Search for the cell housing the specified text and yield its [x, y] center coordinate. 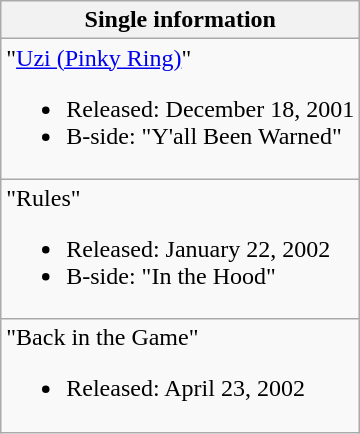
Single information [180, 20]
"Uzi (Pinky Ring)"Released: December 18, 2001B-side: "Y'all Been Warned" [180, 109]
"Back in the Game"Released: April 23, 2002 [180, 376]
"Rules"Released: January 22, 2002B-side: "In the Hood" [180, 249]
